Search for the cell housing the specified text and yield its (x, y) center coordinate. 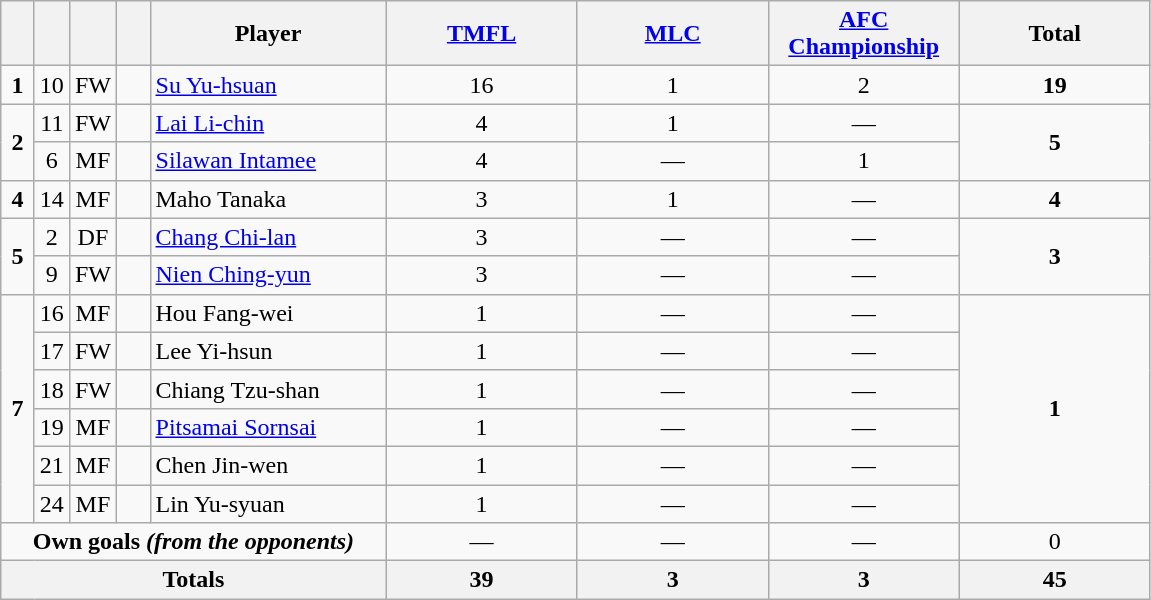
39 (482, 580)
Maho Tanaka (268, 199)
Chiang Tzu-shan (268, 389)
Su Yu-hsuan (268, 85)
45 (1054, 580)
18 (52, 389)
10 (52, 85)
Totals (194, 580)
7 (18, 408)
Hou Fang-wei (268, 313)
Chang Chi-lan (268, 237)
14 (52, 199)
Pitsamai Sornsai (268, 427)
Silawan Intamee (268, 161)
Lin Yu-syuan (268, 503)
Lai Li-chin (268, 123)
Lee Yi-hsun (268, 351)
17 (52, 351)
21 (52, 465)
11 (52, 123)
Chen Jin-wen (268, 465)
Total (1054, 34)
AFC Championship (864, 34)
DF (92, 237)
TMFL (482, 34)
6 (52, 161)
24 (52, 503)
MLC (672, 34)
Own goals (from the opponents) (194, 542)
0 (1054, 542)
Player (268, 34)
Nien Ching-yun (268, 275)
9 (52, 275)
